Provide the (x, y) coordinate of the cell's center where the given text is located.  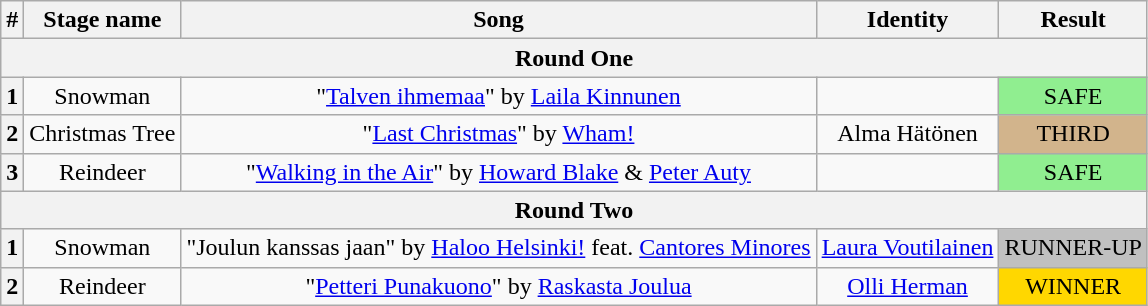
Song (498, 20)
# (12, 20)
"Joulun kanssas jaan" by Haloo Helsinki! feat. Cantores Minores (498, 248)
Result (1073, 20)
3 (12, 172)
THIRD (1073, 134)
Round Two (574, 210)
"Talven ihmemaa" by Laila Kinnunen (498, 96)
Alma Hätönen (908, 134)
"Petteri Punakuono" by Raskasta Joulua (498, 286)
Round One (574, 58)
RUNNER-UP (1073, 248)
WINNER (1073, 286)
Olli Herman (908, 286)
"Last Christmas" by Wham! (498, 134)
Christmas Tree (102, 134)
Stage name (102, 20)
Laura Voutilainen (908, 248)
Identity (908, 20)
"Walking in the Air" by Howard Blake & Peter Auty (498, 172)
